Return [X, Y] of the center of cell containing provided text 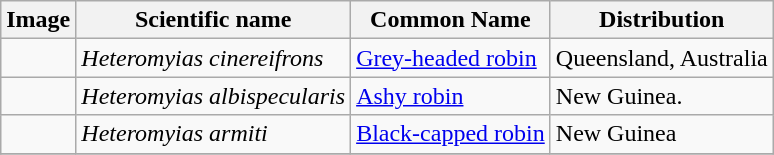
Ashy robin [451, 96]
Grey-headed robin [451, 58]
Queensland, Australia [662, 58]
Image [38, 20]
Black-capped robin [451, 134]
Heteromyias cinereifrons [214, 58]
Distribution [662, 20]
New Guinea. [662, 96]
New Guinea [662, 134]
Scientific name [214, 20]
Heteromyias armiti [214, 134]
Heteromyias albispecularis [214, 96]
Common Name [451, 20]
